Provide the (X, Y) coordinate of the cell's center where the given text is located.  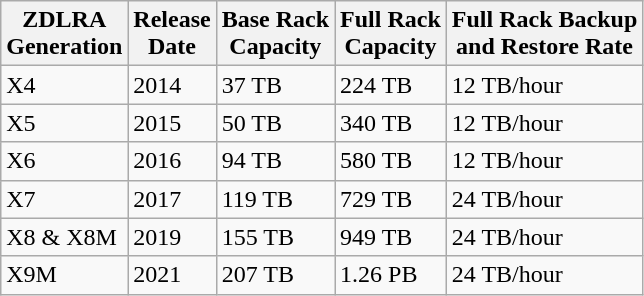
119 TB (275, 199)
155 TB (275, 237)
Base RackCapacity (275, 34)
580 TB (391, 161)
X7 (64, 199)
Full RackCapacity (391, 34)
1.26 PB (391, 275)
50 TB (275, 123)
X4 (64, 85)
2017 (172, 199)
37 TB (275, 85)
2019 (172, 237)
340 TB (391, 123)
ZDLRAGeneration (64, 34)
729 TB (391, 199)
ReleaseDate (172, 34)
224 TB (391, 85)
2015 (172, 123)
X6 (64, 161)
X8 & X8M (64, 237)
2014 (172, 85)
X9M (64, 275)
94 TB (275, 161)
2016 (172, 161)
Full Rack Backupand Restore Rate (544, 34)
207 TB (275, 275)
X5 (64, 123)
2021 (172, 275)
949 TB (391, 237)
